Scan for the cell matching the given text and deliver its [x, y] coordinate at center. 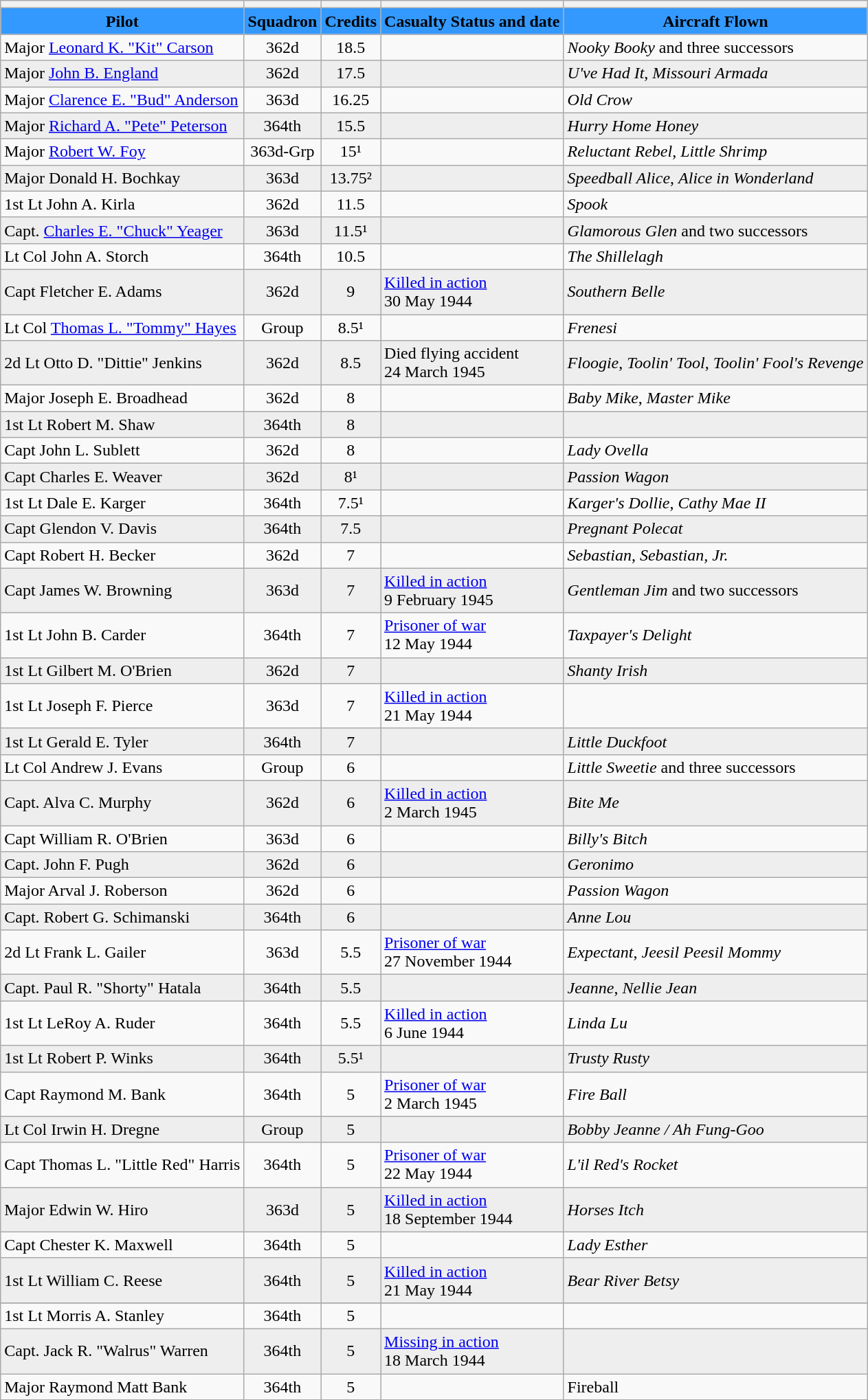
The Shillelagh [715, 256]
Fire Ball [715, 1094]
363d-Grp [282, 152]
Southern Belle [715, 291]
15.5 [350, 126]
Capt. Paul R. "Shorty" Hatala [122, 988]
15¹ [350, 152]
Aircraft Flown [715, 21]
7.5¹ [350, 503]
Capt James W. Browning [122, 591]
11.5 [350, 204]
Killed in action 30 May 1944 [472, 291]
2d Lt Otto D. "Dittie" Jenkins [122, 363]
1st Lt John B. Carder [122, 635]
Capt Fletcher E. Adams [122, 291]
Major Donald H. Bochkay [122, 178]
Capt. Alva C. Murphy [122, 802]
Karger's Dollie, Cathy Mae II [715, 503]
Killed in action 18 September 1944 [472, 1209]
Major Arval J. Roberson [122, 891]
Lt Col Andrew J. Evans [122, 767]
Jeanne, Nellie Jean [715, 988]
Major Robert W. Foy [122, 152]
1st Lt Robert P. Winks [122, 1059]
Geronimo [715, 865]
Billy's Bitch [715, 839]
Prisoner of war 22 May 1944 [472, 1165]
1st Lt John A. Kirla [122, 204]
Frenesi [715, 328]
1st Lt LeRoy A. Ruder [122, 1024]
Speedball Alice, Alice in Wonderland [715, 178]
Lt Col Irwin H. Dregne [122, 1129]
1st Lt Robert M. Shaw [122, 425]
Anne Lou [715, 917]
2d Lt Frank L. Gailer [122, 952]
Missing in action 18 March 1944 [472, 1351]
Casualty Status and date [472, 21]
Horses Itch [715, 1209]
Bear River Betsy [715, 1280]
Capt Charles E. Weaver [122, 477]
Lady Esther [715, 1245]
Prisoner of war 27 November 1944 [472, 952]
Major John B. England [122, 74]
Capt William R. O'Brien [122, 839]
Old Crow [715, 100]
Prisoner of war 12 May 1944 [472, 635]
Major Leonard K. "Kit" Carson [122, 47]
1st Lt Gerald E. Tyler [122, 741]
Major Clarence E. "Bud" Anderson [122, 100]
Floogie, Toolin' Tool, Toolin' Fool's Revenge [715, 363]
Spook [715, 204]
13.75² [350, 178]
1st Lt Joseph F. Pierce [122, 706]
10.5 [350, 256]
Glamorous Glen and two successors [715, 230]
U've Had It, Missouri Armada [715, 74]
1st Lt William C. Reese [122, 1280]
Killed in action 6 June 1944 [472, 1024]
Capt Robert H. Becker [122, 555]
Killed in action 9 February 1945 [472, 591]
Major Richard A. "Pete" Peterson [122, 126]
5.5¹ [350, 1059]
Credits [350, 21]
Sebastian, Sebastian, Jr. [715, 555]
Taxpayer's Delight [715, 635]
Capt. Jack R. "Walrus" Warren [122, 1351]
Prisoner of war 2 March 1945 [472, 1094]
1st Lt Morris A. Stanley [122, 1316]
8¹ [350, 477]
Shanty Irish [715, 670]
Hurry Home Honey [715, 126]
Lt Col Thomas L. "Tommy" Hayes [122, 328]
Capt. Robert G. Schimanski [122, 917]
16.25 [350, 100]
Capt Raymond M. Bank [122, 1094]
11.5¹ [350, 230]
Capt Chester K. Maxwell [122, 1245]
Capt. John F. Pugh [122, 865]
8.5 [350, 363]
17.5 [350, 74]
Trusty Rusty [715, 1059]
Capt Thomas L. "Little Red" Harris [122, 1165]
Capt. Charles E. "Chuck" Yeager [122, 230]
L'il Red's Rocket [715, 1165]
1st Lt Gilbert M. O'Brien [122, 670]
Pregnant Polecat [715, 529]
Squadron [282, 21]
Linda Lu [715, 1024]
Died flying accident 24 March 1945 [472, 363]
Capt John L. Sublett [122, 451]
Expectant, Jeesil Peesil Mommy [715, 952]
Bite Me [715, 802]
Lt Col John A. Storch [122, 256]
Lady Ovella [715, 451]
Bobby Jeanne / Ah Fung-Goo [715, 1129]
Little Duckfoot [715, 741]
Reluctant Rebel, Little Shrimp [715, 152]
7.5 [350, 529]
Little Sweetie and three successors [715, 767]
Capt Glendon V. Davis [122, 529]
Killed in action 2 March 1945 [472, 802]
Gentleman Jim and two successors [715, 591]
Major Raymond Matt Bank [122, 1387]
18.5 [350, 47]
Major Edwin W. Hiro [122, 1209]
Baby Mike, Master Mike [715, 398]
9 [350, 291]
Pilot [122, 21]
Nooky Booky and three successors [715, 47]
8.5¹ [350, 328]
Fireball [715, 1387]
Major Joseph E. Broadhead [122, 398]
1st Lt Dale E. Karger [122, 503]
